Identify which cell holds the provided text, then report its (X, Y) central coordinate. 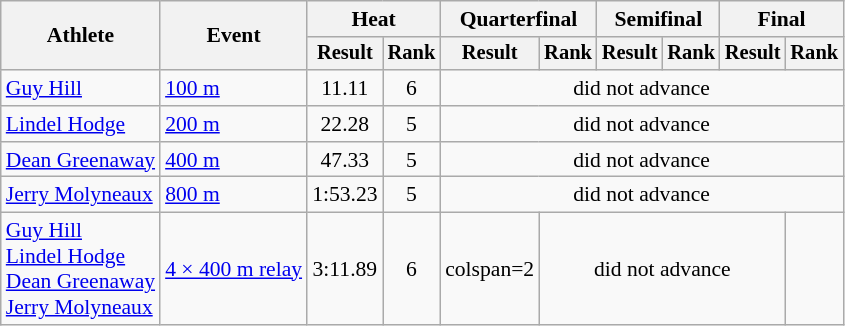
47.33 (344, 160)
Jerry Molyneaux (80, 195)
Semifinal (658, 19)
400 m (234, 160)
22.28 (344, 124)
Final (782, 19)
Lindel Hodge (80, 124)
4 × 400 m relay (234, 269)
3:11.89 (344, 269)
100 m (234, 88)
Guy Hill (80, 88)
Athlete (80, 36)
Guy HillLindel HodgeDean GreenawayJerry Molyneaux (80, 269)
colspan=2 (490, 269)
Quarterfinal (518, 19)
Heat (374, 19)
1:53.23 (344, 195)
800 m (234, 195)
Dean Greenaway (80, 160)
200 m (234, 124)
Event (234, 36)
11.11 (344, 88)
